Locate the cell with the specified text and output its [X, Y] center coordinate. 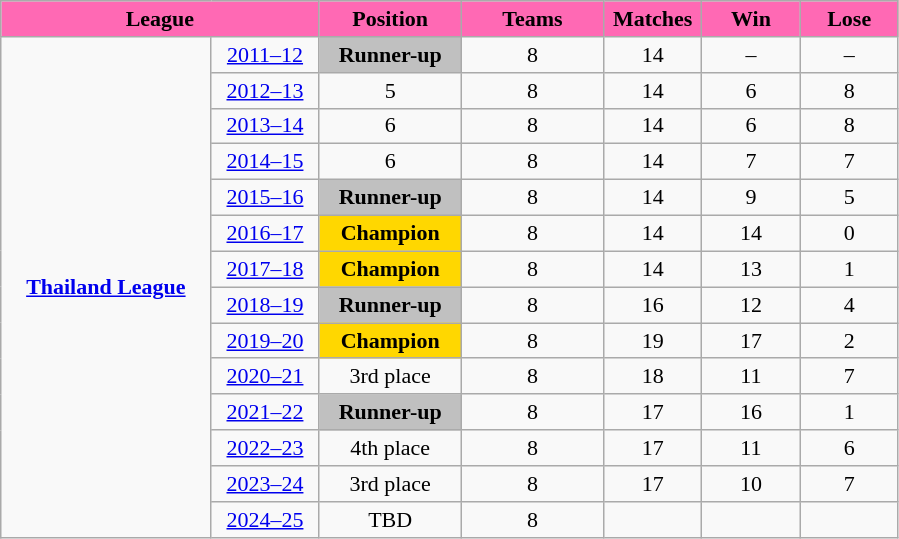
13 [751, 269]
18 [653, 376]
2022–23 [265, 448]
2021–22 [265, 412]
10 [751, 483]
Matches [653, 18]
2014–15 [265, 161]
Lose [849, 18]
2013–14 [265, 126]
2016–17 [265, 233]
Position [390, 18]
0 [849, 233]
Thailand League [106, 286]
4th place [390, 448]
2018–19 [265, 305]
2017–18 [265, 269]
4 [849, 305]
2023–24 [265, 483]
2020–21 [265, 376]
2012–13 [265, 90]
9 [751, 197]
2024–25 [265, 519]
19 [653, 340]
Teams [532, 18]
League [160, 18]
2011–12 [265, 54]
2 [849, 340]
Win [751, 18]
12 [751, 305]
TBD [390, 519]
2019–20 [265, 340]
2015–16 [265, 197]
